Provide the (x, y) coordinate of the cell's center where the given text is located.  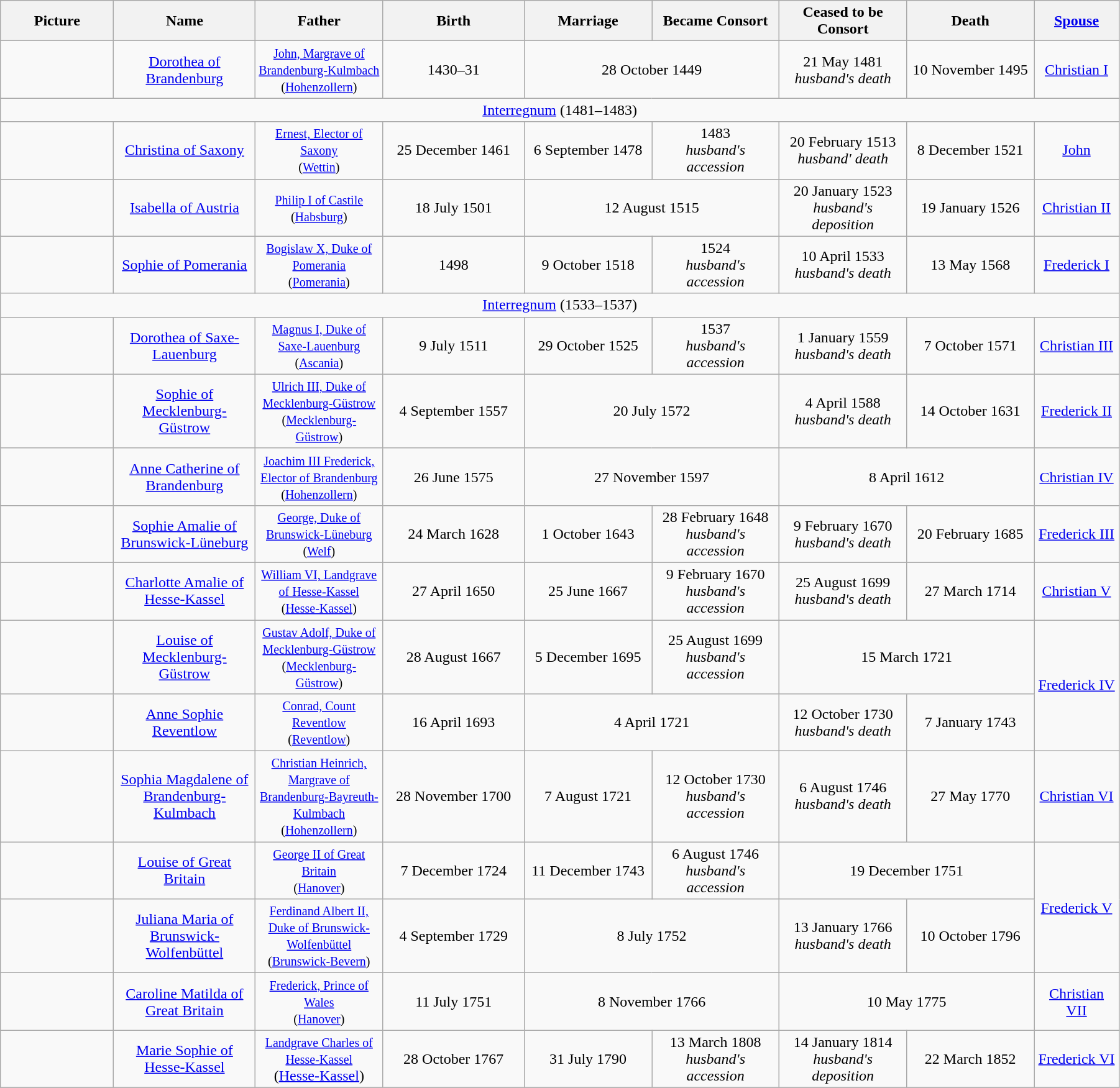
1537husband's accession (716, 345)
6 August 1746husband's accession (716, 871)
6 August 1746husband's death (843, 797)
28 October 1449 (652, 70)
Interregnum (1481–1483) (560, 110)
1 October 1643 (588, 534)
31 July 1790 (588, 1059)
19 January 1526 (971, 208)
28 February 1648husband's accession (716, 534)
13 May 1568 (971, 265)
Juliana Maria of Brunswick-Wolfenbüttel (185, 936)
William VI, Landgrave of Hesse-Kassel(Hesse-Kassel) (319, 591)
Marie Sophie of Hesse-Kassel (185, 1059)
28 August 1667 (454, 657)
7 October 1571 (971, 345)
George, Duke of Brunswick-Lüneburg(Welf) (319, 534)
Christian IV (1076, 477)
4 September 1729 (454, 936)
27 May 1770 (971, 797)
Christian III (1076, 345)
5 December 1695 (588, 657)
7 December 1724 (454, 871)
Frederick IV (1076, 686)
14 January 1814husband's deposition (843, 1059)
10 November 1495 (971, 70)
12 October 1730husband's accession (716, 797)
Frederick III (1076, 534)
Frederick I (1076, 265)
28 November 1700 (454, 797)
20 January 1523husband's deposition (843, 208)
George II of Great Britain(Hanover) (319, 871)
9 July 1511 (454, 345)
20 February 1513 husband' death (843, 150)
Conrad, Count Reventlow(Reventlow) (319, 723)
Spouse (1076, 21)
4 April 1721 (652, 723)
13 March 1808husband's accession (716, 1059)
14 October 1631 (971, 411)
Christian II (1076, 208)
Christian V (1076, 591)
8 December 1521 (971, 150)
Christian Heinrich, Margrave of Brandenburg-Bayreuth-Kulmbach(Hohenzollern) (319, 797)
Landgrave Charles of Hesse-Kassel(Hesse-Kassel) (319, 1059)
22 March 1852 (971, 1059)
Picture (57, 21)
Ernest, Elector of Saxony(Wettin) (319, 150)
18 July 1501 (454, 208)
Sophia Magdalene of Brandenburg-Kulmbach (185, 797)
Anne Sophie Reventlow (185, 723)
6 September 1478 (588, 150)
Frederick VI (1076, 1059)
7 August 1721 (588, 797)
8 November 1766 (652, 1002)
Christina of Saxony (185, 150)
Frederick V (1076, 907)
4 April 1588husband's death (843, 411)
Isabella of Austria (185, 208)
19 December 1751 (907, 871)
Frederick II (1076, 411)
8 July 1752 (652, 936)
Sophie Amalie of Brunswick-Lüneburg (185, 534)
10 May 1775 (907, 1002)
Marriage (588, 21)
9 February 1670husband's death (843, 534)
27 April 1650 (454, 591)
Christian VI (1076, 797)
Charlotte Amalie of Hesse-Kassel (185, 591)
11 July 1751 (454, 1002)
Magnus I, Duke of Saxe-Lauenburg(Ascania) (319, 345)
9 February 1670husband's accession (716, 591)
15 March 1721 (907, 657)
27 November 1597 (652, 477)
1430–31 (454, 70)
Christian VII (1076, 1002)
Bogislaw X, Duke of Pomerania(Pomerania) (319, 265)
20 February 1685 (971, 534)
Sophie of Mecklenburg-Güstrow (185, 411)
13 January 1766husband's death (843, 936)
Caroline Matilda of Great Britain (185, 1002)
Dorothea of Brandenburg (185, 70)
Ferdinand Albert II, Duke of Brunswick-Wolfenbüttel(Brunswick-Bevern) (319, 936)
25 December 1461 (454, 150)
1 January 1559 husband's death (843, 345)
Ulrich III, Duke of Mecklenburg-Güstrow(Mecklenburg-Güstrow) (319, 411)
9 October 1518 (588, 265)
29 October 1525 (588, 345)
Philip I of Castile(Habsburg) (319, 208)
Louise of Great Britain (185, 871)
Gustav Adolf, Duke of Mecklenburg-Güstrow(Mecklenburg-Güstrow) (319, 657)
Name (185, 21)
Joachim III Frederick, Elector of Brandenburg(Hohenzollern) (319, 477)
Anne Catherine of Brandenburg (185, 477)
Death (971, 21)
21 May 1481husband's death (843, 70)
25 June 1667 (588, 591)
Sophie of Pomerania (185, 265)
25 August 1699husband's death (843, 591)
10 April 1533husband's death (843, 265)
Christian I (1076, 70)
7 January 1743 (971, 723)
28 October 1767 (454, 1059)
1498 (454, 265)
25 August 1699husband's accession (716, 657)
8 April 1612 (907, 477)
12 August 1515 (652, 208)
27 March 1714 (971, 591)
John, Margrave of Brandenburg-Kulmbach(Hohenzollern) (319, 70)
16 April 1693 (454, 723)
Became Consort (716, 21)
24 March 1628 (454, 534)
10 October 1796 (971, 936)
Ceased to be Consort (843, 21)
20 July 1572 (652, 411)
Interregnum (1533–1537) (560, 305)
11 December 1743 (588, 871)
12 October 1730husband's death (843, 723)
Louise of Mecklenburg-Güstrow (185, 657)
Birth (454, 21)
Dorothea of Saxe-Lauenburg (185, 345)
4 September 1557 (454, 411)
1483husband's accession (716, 150)
John (1076, 150)
Father (319, 21)
1524husband's accession (716, 265)
26 June 1575 (454, 477)
Frederick, Prince of Wales(Hanover) (319, 1002)
